Determine the [X, Y] coordinate at the center of the cell enclosing the given text.  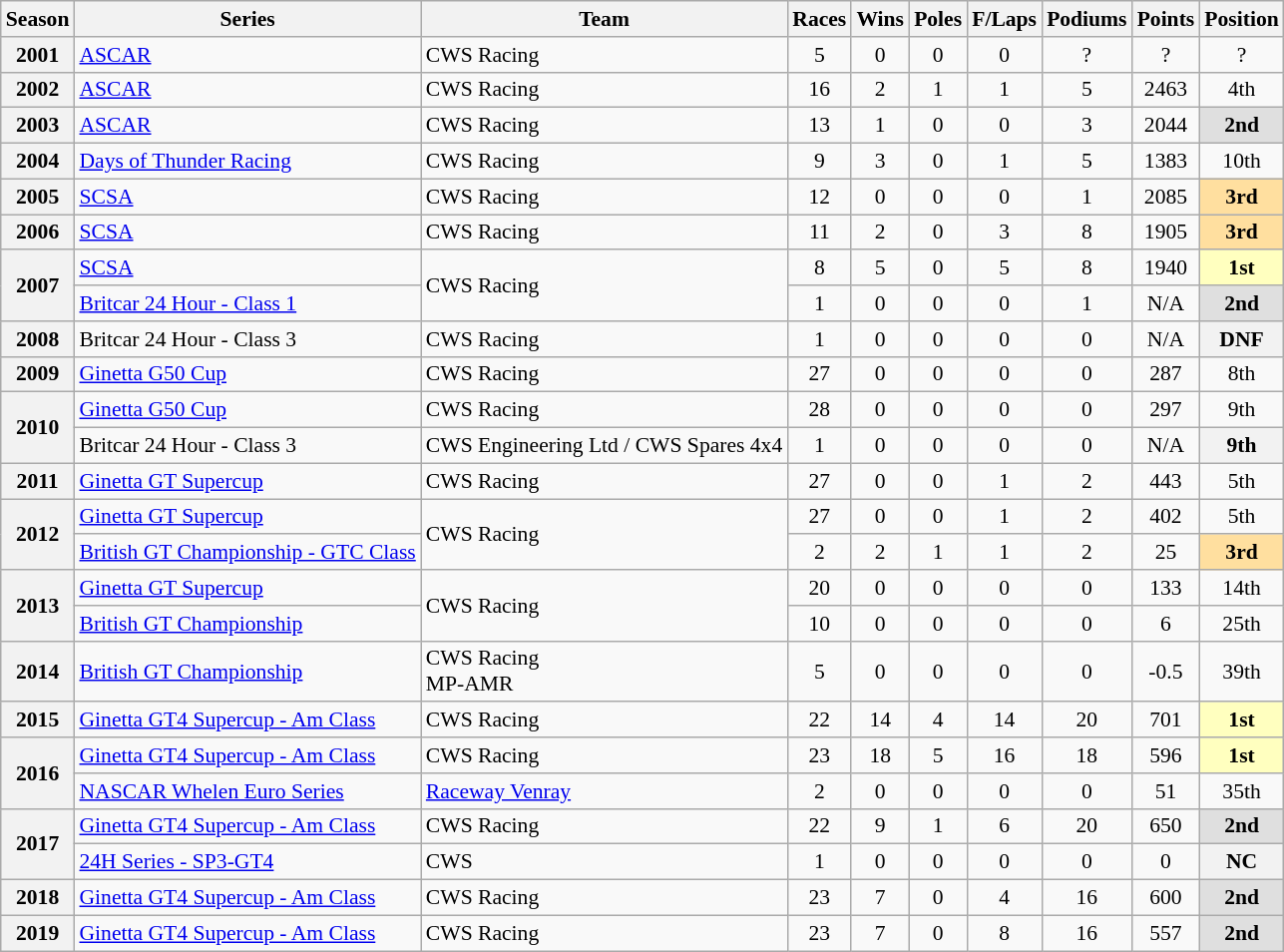
2001 [38, 55]
600 [1166, 898]
297 [1166, 410]
Series [247, 19]
NC [1241, 862]
402 [1166, 517]
10 [819, 624]
35th [1241, 791]
British GT Championship - GTC Class [247, 553]
2017 [38, 844]
2004 [38, 162]
Position [1241, 19]
133 [1166, 588]
8th [1241, 374]
443 [1166, 481]
11 [819, 233]
10th [1241, 162]
Podiums [1087, 19]
2018 [38, 898]
39th [1241, 671]
2002 [38, 90]
701 [1166, 720]
25th [1241, 624]
12 [819, 197]
650 [1166, 826]
NASCAR Whelen Euro Series [247, 791]
2019 [38, 933]
2005 [38, 197]
Poles [938, 19]
2044 [1166, 126]
DNF [1241, 339]
2009 [38, 374]
2006 [38, 233]
CWS [605, 862]
2012 [38, 535]
1383 [1166, 162]
-0.5 [1166, 671]
2007 [38, 285]
28 [819, 410]
Races [819, 19]
Raceway Venray [605, 791]
2085 [1166, 197]
CWS Engineering Ltd / CWS Spares 4x4 [605, 446]
2003 [38, 126]
25 [1166, 553]
Team [605, 19]
Points [1166, 19]
1905 [1166, 233]
596 [1166, 755]
557 [1166, 933]
1940 [1166, 268]
14th [1241, 588]
287 [1166, 374]
4th [1241, 90]
2016 [38, 772]
Days of Thunder Racing [247, 162]
2015 [38, 720]
2463 [1166, 90]
CWS RacingMP-AMR [605, 671]
2008 [38, 339]
2011 [38, 481]
Season [38, 19]
24H Series - SP3-GT4 [247, 862]
Wins [880, 19]
51 [1166, 791]
2014 [38, 671]
F/Laps [1004, 19]
2010 [38, 427]
13 [819, 126]
Britcar 24 Hour - Class 1 [247, 303]
2013 [38, 605]
